Find where the given text appears and provide that cell's center as (X, Y) coordinate. 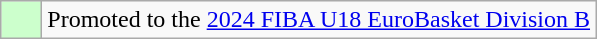
Promoted to the 2024 FIBA U18 EuroBasket Division B (319, 20)
